Capture the cell that displays the provided text and extract its (x, y) central coordinate. 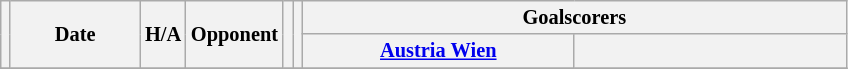
Goalscorers (574, 17)
H/A (163, 34)
Opponent (234, 34)
Date (75, 34)
Austria Wien (438, 51)
